Pinpoint the cell where the given text exists, returning its [x, y] midpoint coordinate. 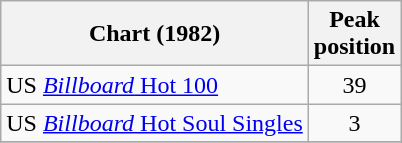
US Billboard Hot Soul Singles [155, 123]
US Billboard Hot 100 [155, 85]
Peakposition [354, 34]
3 [354, 123]
Chart (1982) [155, 34]
39 [354, 85]
